Return the [x, y] coordinate for the center point of the cell that contains the specified text.  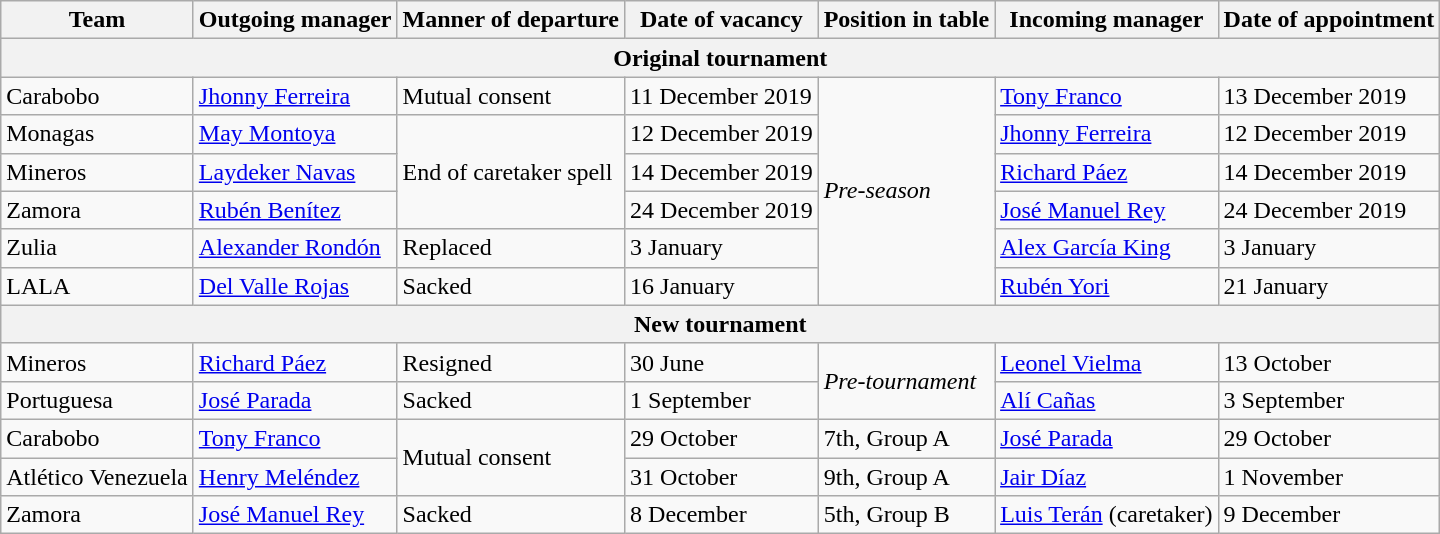
Original tournament [720, 58]
9 December [1329, 515]
Zulia [98, 248]
5th, Group B [906, 515]
Rubén Benítez [295, 210]
Alexander Rondón [295, 248]
Incoming manager [1106, 20]
Resigned [510, 362]
9th, Group A [906, 477]
11 December 2019 [722, 96]
Luis Terán (caretaker) [1106, 515]
Portuguesa [98, 400]
Team [98, 20]
Laydeker Navas [295, 172]
Pre-tournament [906, 381]
8 December [722, 515]
Pre-season [906, 191]
Atlético Venezuela [98, 477]
Del Valle Rojas [295, 286]
Alí Cañas [1106, 400]
3 September [1329, 400]
New tournament [720, 324]
Manner of departure [510, 20]
Jair Díaz [1106, 477]
Monagas [98, 134]
Date of vacancy [722, 20]
Replaced [510, 248]
LALA [98, 286]
7th, Group A [906, 438]
13 October [1329, 362]
Rubén Yori [1106, 286]
End of caretaker spell [510, 172]
Position in table [906, 20]
31 October [722, 477]
Outgoing manager [295, 20]
13 December 2019 [1329, 96]
21 January [1329, 286]
1 September [722, 400]
May Montoya [295, 134]
1 November [1329, 477]
Leonel Vielma [1106, 362]
Henry Meléndez [295, 477]
16 January [722, 286]
Alex García King [1106, 248]
Date of appointment [1329, 20]
30 June [722, 362]
